Determine the (X, Y) coordinate at the center of the cell enclosing the given text.  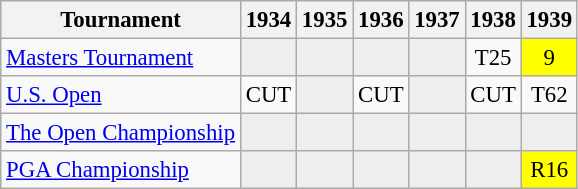
Tournament (121, 20)
PGA Championship (121, 170)
Masters Tournament (121, 58)
1939 (549, 20)
9 (549, 58)
1938 (493, 20)
T25 (493, 58)
1936 (381, 20)
The Open Championship (121, 133)
T62 (549, 95)
1937 (437, 20)
1935 (325, 20)
U.S. Open (121, 95)
1934 (268, 20)
R16 (549, 170)
